For the text-containing cell, return its midpoint in (x, y) coordinate format. 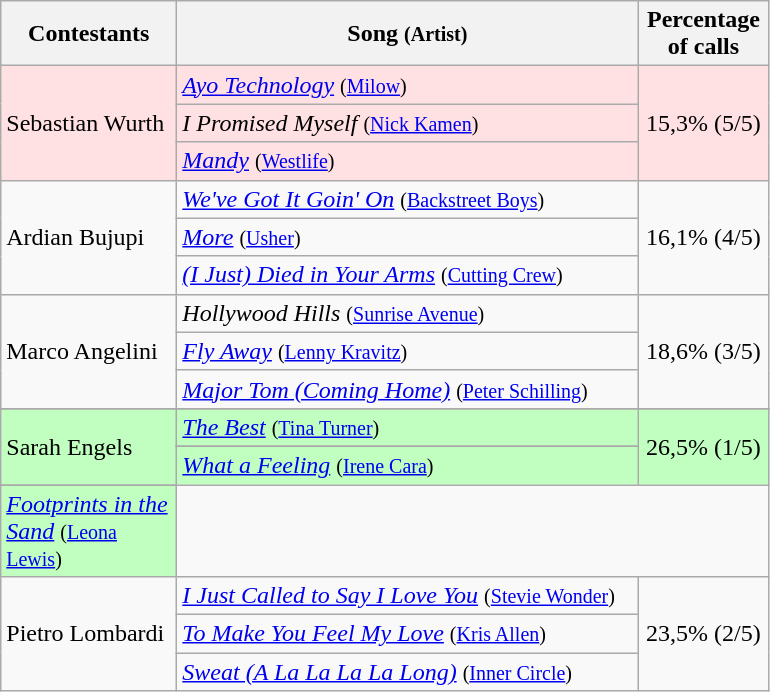
Marco Angelini (89, 351)
I Promised Myself (Nick Kamen) (408, 123)
Song (Artist) (408, 34)
23,5% (2/5) (704, 634)
Pietro Lombardi (89, 634)
18,6% (3/5) (704, 351)
Percentage of calls (704, 34)
Sebastian Wurth (89, 123)
We've Got It Goin' On (Backstreet Boys) (408, 199)
Ayo Technology (Milow) (408, 85)
(I Just) Died in Your Arms (Cutting Crew) (408, 275)
15,3% (5/5) (704, 123)
Fly Away (Lenny Kravitz) (408, 351)
What a Feeling (Irene Cara) (408, 465)
The Best (Tina Turner) (408, 427)
Ardian Bujupi (89, 237)
Major Tom (Coming Home) (Peter Schilling) (408, 389)
Contestants (89, 34)
To Make You Feel My Love (Kris Allen) (408, 634)
Sarah Engels (89, 446)
More (Usher) (408, 237)
Hollywood Hills (Sunrise Avenue) (408, 313)
Footprints in the Sand (Leona Lewis) (89, 530)
Sweat (A La La La La Long) (Inner Circle) (408, 672)
26,5% (1/5) (704, 446)
16,1% (4/5) (704, 237)
I Just Called to Say I Love You (Stevie Wonder) (408, 596)
Mandy (Westlife) (408, 161)
